Find where the given text appears and provide that cell's center as (X, Y) coordinate. 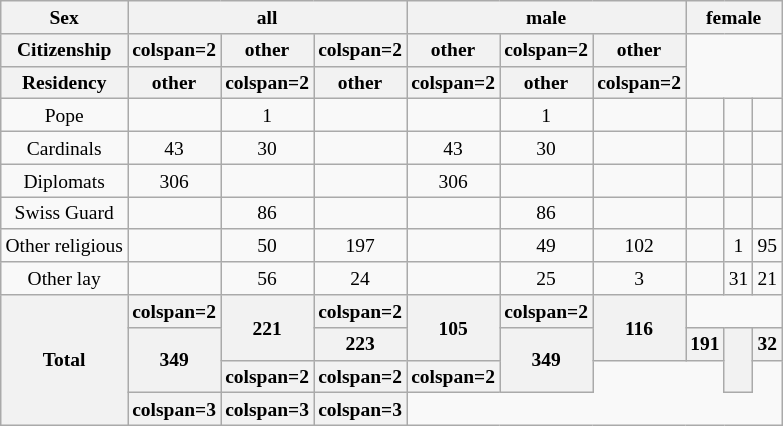
31 (738, 278)
49 (546, 246)
Pope (64, 116)
25 (546, 278)
Diplomats (64, 180)
21 (768, 278)
105 (454, 328)
Other lay (64, 278)
male (546, 18)
Residency (64, 82)
Other religious (64, 246)
all (268, 18)
116 (640, 328)
191 (706, 344)
Cardinals (64, 148)
Swiss Guard (64, 214)
197 (360, 246)
56 (268, 278)
female (734, 18)
Citizenship (64, 50)
3 (640, 278)
221 (268, 328)
32 (768, 344)
Sex (64, 18)
102 (640, 246)
Total (64, 360)
223 (360, 344)
24 (360, 278)
50 (268, 246)
95 (768, 246)
